For the text-containing cell, return its midpoint in [x, y] coordinate format. 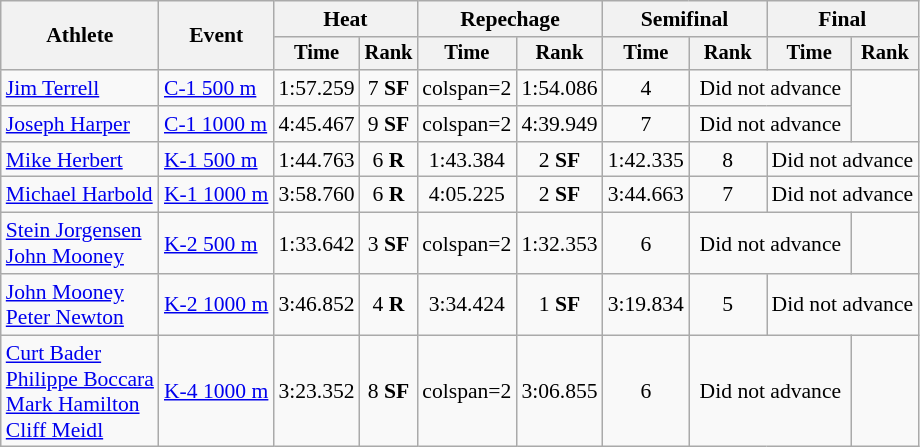
K-1 500 m [216, 160]
1:43.384 [466, 160]
Curt BaderPhilippe BoccaraMark HamiltonCliff Meidl [80, 391]
Athlete [80, 36]
K-2 500 m [216, 244]
K-2 1000 m [216, 304]
1 SF [559, 304]
4:05.225 [466, 195]
3:44.663 [646, 195]
K-1 1000 m [216, 195]
C-1 1000 m [216, 124]
Semifinal [685, 19]
1:54.086 [559, 88]
Event [216, 36]
1:42.335 [646, 160]
3:46.852 [316, 304]
3:19.834 [646, 304]
8 SF [389, 391]
5 [728, 304]
3:34.424 [466, 304]
Heat [345, 19]
1:57.259 [316, 88]
Jim Terrell [80, 88]
1:44.763 [316, 160]
3:06.855 [559, 391]
Michael Harbold [80, 195]
4:45.467 [316, 124]
4 R [389, 304]
8 [728, 160]
1:32.353 [559, 244]
John MooneyPeter Newton [80, 304]
Final [843, 19]
4:39.949 [559, 124]
9 SF [389, 124]
Joseph Harper [80, 124]
7 SF [389, 88]
Repechage [510, 19]
C-1 500 m [216, 88]
Mike Herbert [80, 160]
3 SF [389, 244]
K-4 1000 m [216, 391]
3:23.352 [316, 391]
3:58.760 [316, 195]
4 [646, 88]
Stein JorgensenJohn Mooney [80, 244]
1:33.642 [316, 244]
